Provide the (X, Y) coordinate of the cell's center where the given text is located.  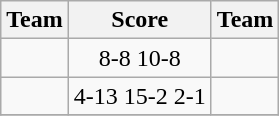
4-13 15-2 2-1 (140, 96)
Score (140, 20)
8-8 10-8 (140, 58)
